Return [X, Y] of the center of cell containing provided text 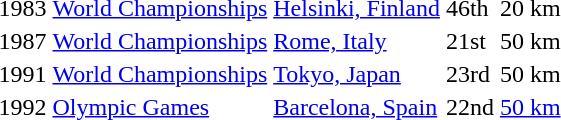
Tokyo, Japan [357, 74]
21st [470, 41]
23rd [470, 74]
Rome, Italy [357, 41]
